Return the [X, Y] coordinate for the center point of the cell that contains the specified text.  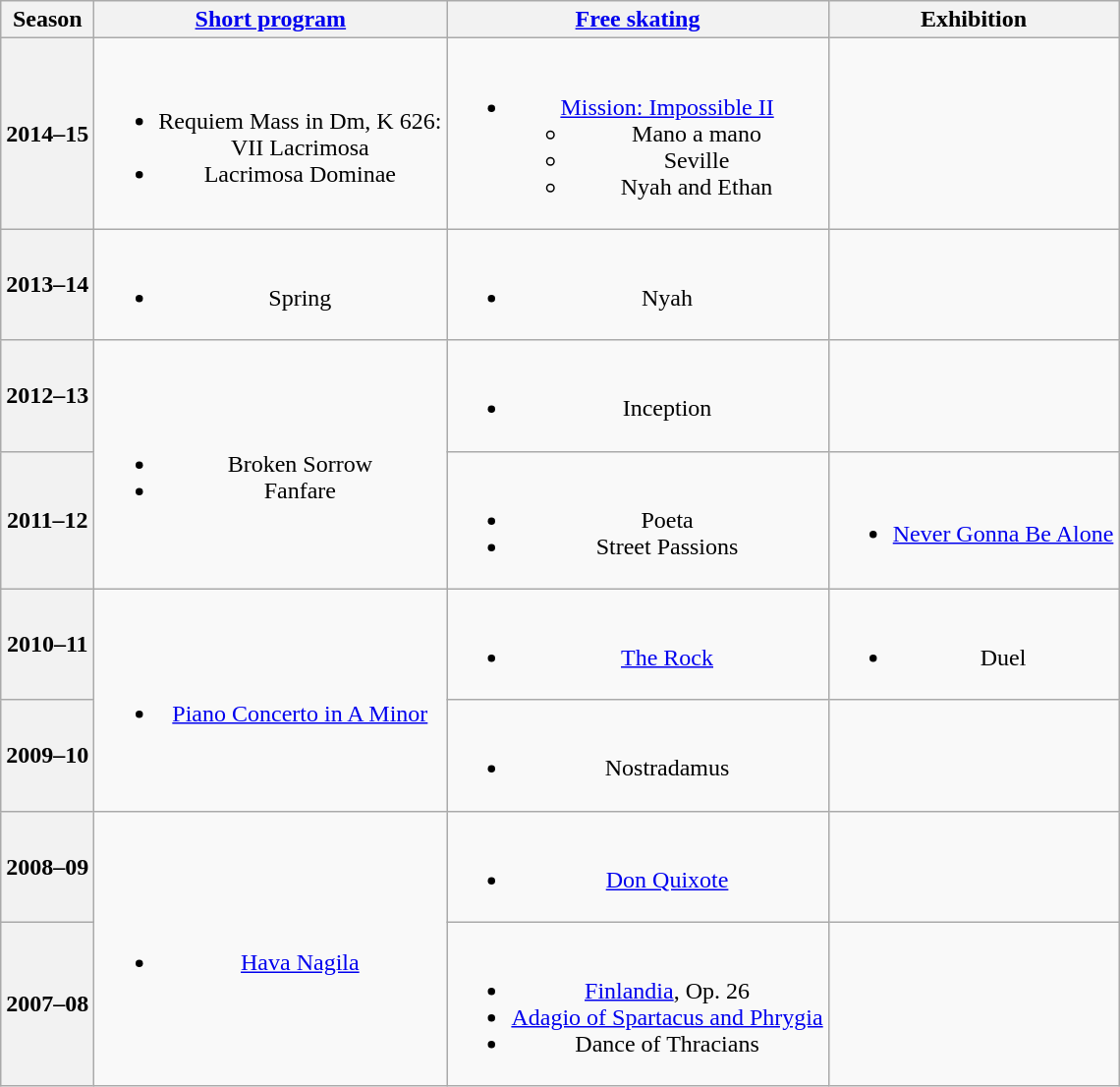
Hava Nagila [271, 948]
2014–15 [47, 134]
2009–10 [47, 755]
The Rock [638, 645]
2011–12 [47, 520]
Short program [271, 20]
Mission: Impossible II Mano a manoSevilleNyah and Ethan [638, 134]
2008–09 [47, 867]
Finlandia, Op. 26 Adagio of Spartacus and Phrygia Dance of Thracians [638, 1004]
Exhibition [974, 20]
Inception [638, 395]
Requiem Mass in Dm, K 626: VII Lacrimosa Lacrimosa Dominae [271, 134]
Never Gonna Be Alone [974, 520]
2007–08 [47, 1004]
2012–13 [47, 395]
Duel [974, 645]
Poeta Street Passions [638, 520]
Broken Sorrow Fanfare [271, 464]
Season [47, 20]
Spring [271, 285]
2010–11 [47, 645]
Free skating [638, 20]
Nyah [638, 285]
Piano Concerto in A Minor [271, 700]
2013–14 [47, 285]
Nostradamus [638, 755]
Don Quixote [638, 867]
